Find where the given text appears and provide that cell's center as (X, Y) coordinate. 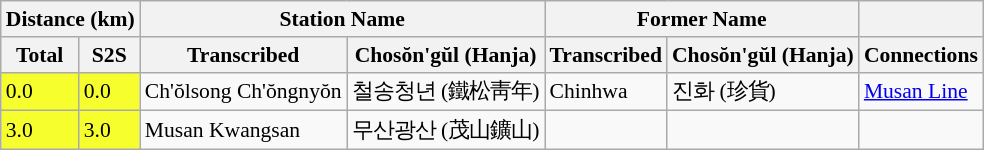
Total (40, 55)
Chinhwa (605, 92)
철송청년 (鐵松靑年) (446, 92)
S2S (110, 55)
Former Name (701, 19)
진화 (珍貨) (763, 92)
Connections (921, 55)
Musan Line (921, 92)
Ch'ŏlsong Ch'ŏngnyŏn (244, 92)
무산광산 (茂山鑛山) (446, 130)
Station Name (342, 19)
Musan Kwangsan (244, 130)
Distance (km) (70, 19)
